Capture the cell that displays the provided text and extract its [X, Y] central coordinate. 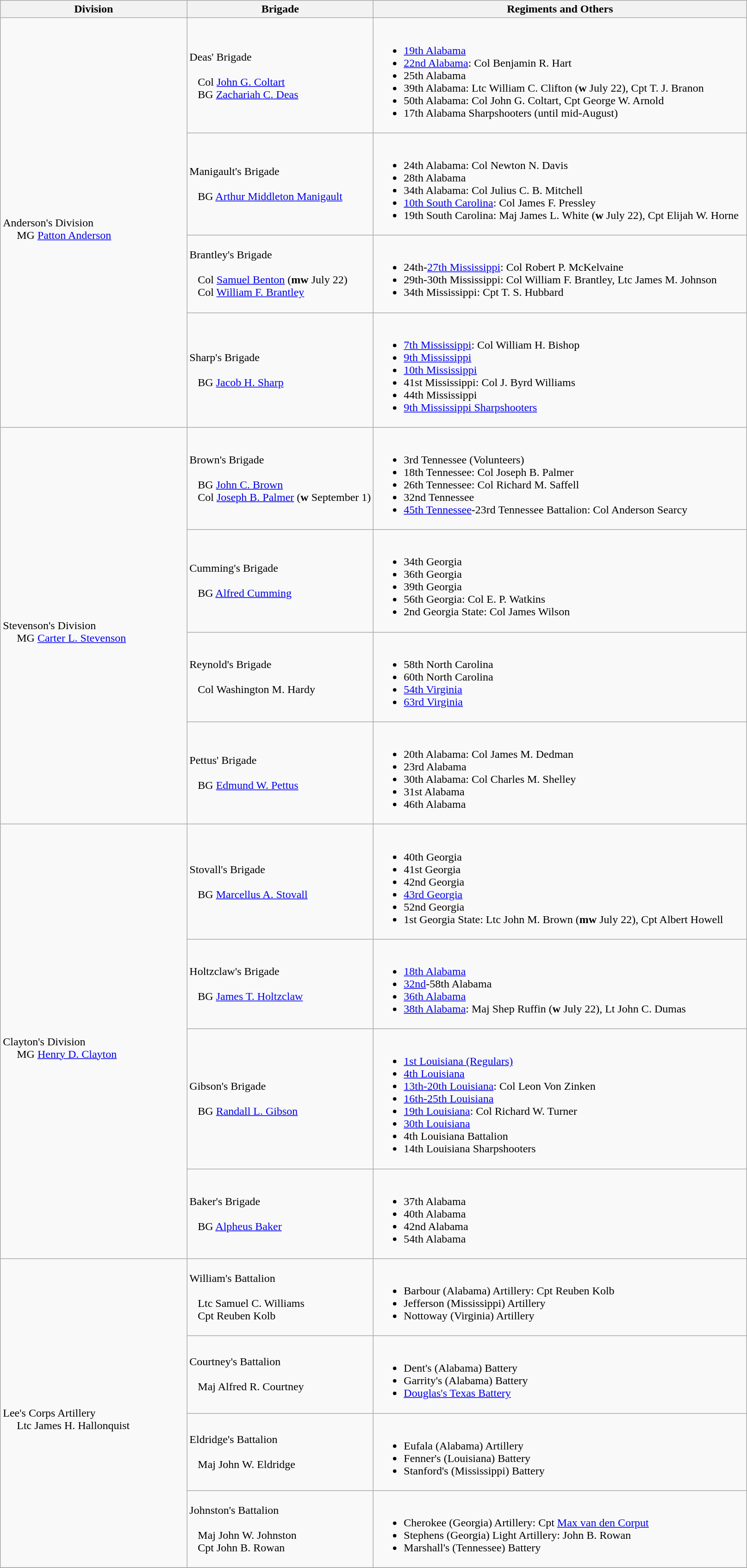
Brantley's Brigade Col Samuel Benton (mw July 22) Col William F. Brantley [280, 274]
Reynold's Brigade Col Washington M. Hardy [280, 677]
Stovall's Brigade BG Marcellus A. Stovall [280, 881]
Eufala (Alabama) ArtilleryFenner's (Louisiana) BatteryStanford's (Mississippi) Battery [560, 1452]
34th Georgia36th Georgia39th Georgia56th Georgia: Col E. P. Watkins2nd Georgia State: Col James Wilson [560, 581]
Regiments and Others [560, 9]
Brigade [280, 9]
Cherokee (Georgia) Artillery: Cpt Max van den CorputStephens (Georgia) Light Artillery: John B. RowanMarshall's (Tennessee) Battery [560, 1530]
Johnston's Battalion Maj John W. Johnston Cpt John B. Rowan [280, 1530]
Barbour (Alabama) Artillery: Cpt Reuben KolbJefferson (Mississippi) ArtilleryNottoway (Virginia) Artillery [560, 1297]
Eldridge's Battalion Maj John W. Eldridge [280, 1452]
Stevenson's Division MG Carter L. Stevenson [93, 626]
37th Alabama40th Alabama42nd Alabama54th Alabama [560, 1213]
Division [93, 9]
Holtzclaw's Brigade BG James T. Holtzclaw [280, 984]
Anderson's Division MG Patton Anderson [93, 223]
Manigault's Brigade BG Arthur Middleton Manigault [280, 184]
18th Alabama32nd-58th Alabama36th Alabama38th Alabama: Maj Shep Ruffin (w July 22), Lt John C. Dumas [560, 984]
Clayton's Division MG Henry D. Clayton [93, 1041]
58th North Carolina60th North Carolina54th Virginia63rd Virginia [560, 677]
Brown's Brigade BG John C. Brown Col Joseph B. Palmer (w September 1) [280, 479]
Cumming's Brigade BG Alfred Cumming [280, 581]
Lee's Corps Artillery Ltc James H. Hallonquist [93, 1413]
Dent's (Alabama) BatteryGarrity's (Alabama) BatteryDouglas's Texas Battery [560, 1375]
Deas' Brigade Col John G. Coltart BG Zachariah C. Deas [280, 75]
Baker's Brigade BG Alpheus Baker [280, 1213]
William's Battalion Ltc Samuel C. Williams Cpt Reuben Kolb [280, 1297]
40th Georgia41st Georgia42nd Georgia43rd Georgia52nd Georgia1st Georgia State: Ltc John M. Brown (mw July 22), Cpt Albert Howell [560, 881]
Gibson's Brigade BG Randall L. Gibson [280, 1099]
Sharp's Brigade BG Jacob H. Sharp [280, 370]
Pettus' Brigade BG Edmund W. Pettus [280, 773]
Courtney's Battalion Maj Alfred R. Courtney [280, 1375]
20th Alabama: Col James M. Dedman23rd Alabama30th Alabama: Col Charles M. Shelley31st Alabama46th Alabama [560, 773]
